Find where the given text appears and provide that cell's center as [X, Y] coordinate. 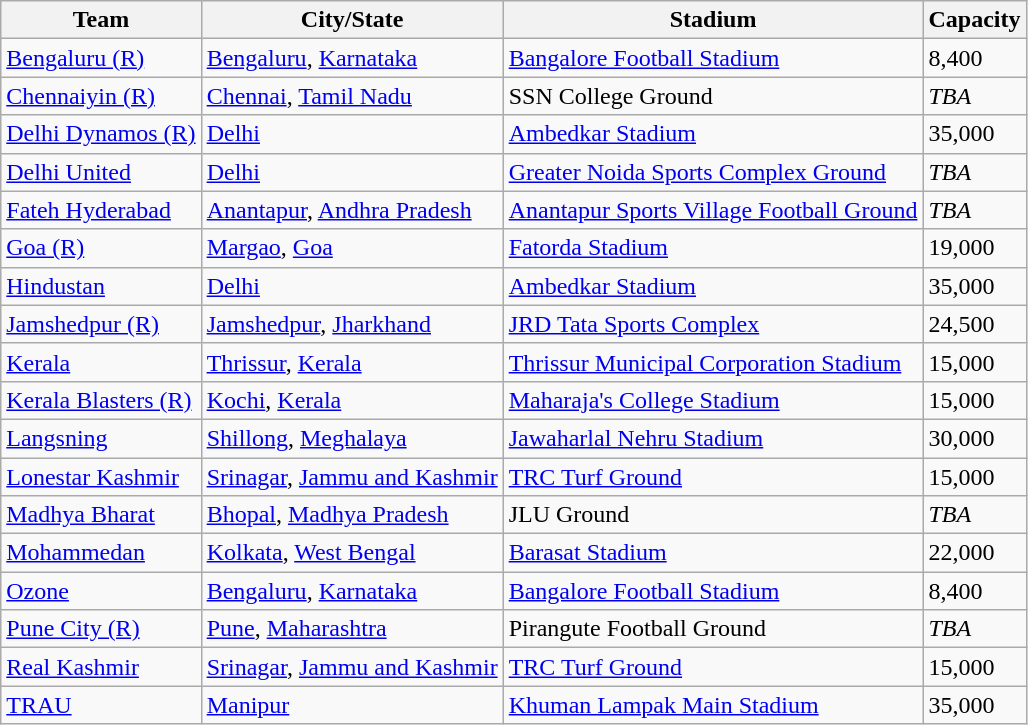
Fatorda Stadium [713, 248]
Team [101, 20]
Chennai, Tamil Nadu [352, 96]
Langsning [101, 438]
Chennaiyin (R) [101, 96]
JLU Ground [713, 515]
Pune, Maharashtra [352, 629]
Bhopal, Madhya Pradesh [352, 515]
Delhi United [101, 172]
19,000 [974, 248]
Kochi, Kerala [352, 400]
Pirangute Football Ground [713, 629]
Thrissur, Kerala [352, 362]
Bengaluru (R) [101, 58]
Pune City (R) [101, 629]
Kerala Blasters (R) [101, 400]
Real Kashmir [101, 667]
Jamshedpur (R) [101, 324]
24,500 [974, 324]
Maharaja's College Stadium [713, 400]
Anantapur Sports Village Football Ground [713, 210]
Goa (R) [101, 248]
Capacity [974, 20]
Thrissur Municipal Corporation Stadium [713, 362]
Kerala [101, 362]
SSN College Ground [713, 96]
Margao, Goa [352, 248]
30,000 [974, 438]
Stadium [713, 20]
Manipur [352, 705]
Shillong, Meghalaya [352, 438]
Madhya Bharat [101, 515]
Fateh Hyderabad [101, 210]
Lonestar Kashmir [101, 477]
Ozone [101, 591]
Mohammedan [101, 553]
22,000 [974, 553]
Hindustan [101, 286]
Delhi Dynamos (R) [101, 134]
Jamshedpur, Jharkhand [352, 324]
City/State [352, 20]
JRD Tata Sports Complex [713, 324]
Khuman Lampak Main Stadium [713, 705]
Jawaharlal Nehru Stadium [713, 438]
TRAU [101, 705]
Anantapur, Andhra Pradesh [352, 210]
Barasat Stadium [713, 553]
Greater Noida Sports Complex Ground [713, 172]
Kolkata, West Bengal [352, 553]
